Determine the [x, y] coordinate at the center of the cell enclosing the given text.  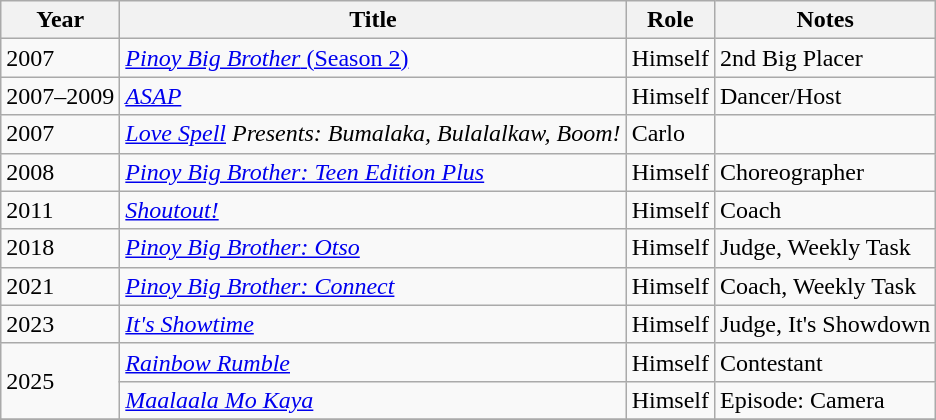
Pinoy Big Brother (Season 2) [373, 58]
2011 [60, 210]
Notes [824, 20]
2007–2009 [60, 96]
Pinoy Big Brother: Connect [373, 286]
It's Showtime [373, 324]
Episode: Camera [824, 400]
Pinoy Big Brother: Teen Edition Plus [373, 172]
Contestant [824, 362]
Judge, It's Showdown [824, 324]
Coach [824, 210]
Pinoy Big Brother: Otso [373, 248]
2nd Big Placer [824, 58]
2025 [60, 381]
Role [670, 20]
Title [373, 20]
2023 [60, 324]
ASAP [373, 96]
Love Spell Presents: Bumalaka, Bulalalkaw, Boom! [373, 134]
2021 [60, 286]
Choreographer [824, 172]
Dancer/Host [824, 96]
Rainbow Rumble [373, 362]
Carlo [670, 134]
2018 [60, 248]
Coach, Weekly Task [824, 286]
Maalaala Mo Kaya [373, 400]
Shoutout! [373, 210]
2008 [60, 172]
Judge, Weekly Task [824, 248]
Year [60, 20]
